Locate the cell with the specified text and output its (X, Y) center coordinate. 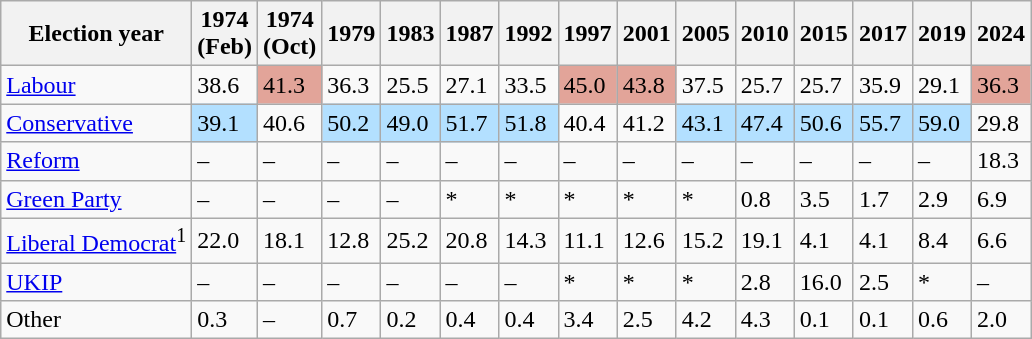
45.0 (588, 85)
14.3 (528, 240)
6.9 (1002, 199)
4.2 (706, 320)
55.7 (882, 123)
0.3 (225, 320)
0.7 (352, 320)
1974(Feb) (225, 34)
Conservative (96, 123)
40.4 (588, 123)
12.6 (646, 240)
1987 (470, 34)
6.6 (1002, 240)
41.2 (646, 123)
47.4 (764, 123)
Labour (96, 85)
0.2 (410, 320)
UKIP (96, 282)
59.0 (942, 123)
1974(Oct) (289, 34)
29.1 (942, 85)
29.8 (1002, 123)
2.9 (942, 199)
16.0 (824, 282)
50.6 (824, 123)
22.0 (225, 240)
0.6 (942, 320)
2005 (706, 34)
18.1 (289, 240)
43.1 (706, 123)
4.3 (764, 320)
Other (96, 320)
1.7 (882, 199)
25.5 (410, 85)
49.0 (410, 123)
15.2 (706, 240)
2.8 (764, 282)
2001 (646, 34)
1992 (528, 34)
0.8 (764, 199)
Election year (96, 34)
19.1 (764, 240)
3.4 (588, 320)
25.2 (410, 240)
12.8 (352, 240)
3.5 (824, 199)
18.3 (1002, 161)
8.4 (942, 240)
1979 (352, 34)
2017 (882, 34)
50.2 (352, 123)
20.8 (470, 240)
11.1 (588, 240)
38.6 (225, 85)
1997 (588, 34)
2024 (1002, 34)
27.1 (470, 85)
33.5 (528, 85)
Liberal Democrat1 (96, 240)
Reform (96, 161)
40.6 (289, 123)
2.0 (1002, 320)
2019 (942, 34)
Green Party (96, 199)
41.3 (289, 85)
2010 (764, 34)
39.1 (225, 123)
51.7 (470, 123)
51.8 (528, 123)
35.9 (882, 85)
43.8 (646, 85)
1983 (410, 34)
2015 (824, 34)
37.5 (706, 85)
